Determine the [x, y] coordinate at the center of the cell enclosing the given text.  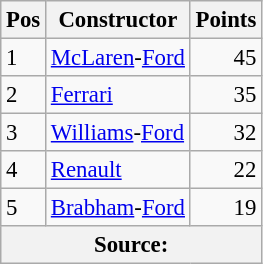
1 [24, 58]
Ferrari [118, 95]
Williams-Ford [118, 133]
Points [226, 20]
Pos [24, 20]
Brabham-Ford [118, 208]
5 [24, 208]
19 [226, 208]
35 [226, 95]
3 [24, 133]
Constructor [118, 20]
Renault [118, 170]
Source: [132, 245]
45 [226, 58]
22 [226, 170]
32 [226, 133]
McLaren-Ford [118, 58]
4 [24, 170]
2 [24, 95]
